For the text-containing cell, return its midpoint in [X, Y] coordinate format. 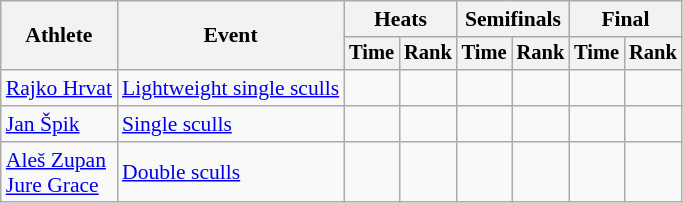
Rajko Hrvat [59, 88]
Lightweight single sculls [230, 88]
Single sculls [230, 124]
Heats [400, 19]
Semifinals [513, 19]
Double sculls [230, 172]
Event [230, 36]
Aleš ZupanJure Grace [59, 172]
Final [625, 19]
Athlete [59, 36]
Jan Špik [59, 124]
